Output the [X, Y] coordinate of the center of the cell containing the given text.  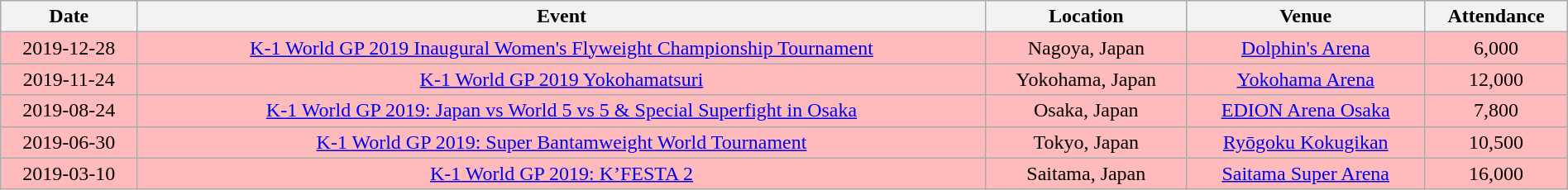
Yokohama Arena [1305, 79]
K-1 World GP 2019 Inaugural Women's Flyweight Championship Tournament [562, 48]
Event [562, 17]
Saitama Super Arena [1305, 173]
Ryōgoku Kokugikan [1305, 142]
2019-06-30 [69, 142]
10,500 [1496, 142]
Venue [1305, 17]
Location [1086, 17]
Date [69, 17]
2019-12-28 [69, 48]
Nagoya, Japan [1086, 48]
2019-11-24 [69, 79]
EDION Arena Osaka [1305, 111]
K-1 World GP 2019: Super Bantamweight World Tournament [562, 142]
Saitama, Japan [1086, 173]
12,000 [1496, 79]
6,000 [1496, 48]
16,000 [1496, 173]
Attendance [1496, 17]
Yokohama, Japan [1086, 79]
K-1 World GP 2019 Yokohamatsuri [562, 79]
Osaka, Japan [1086, 111]
Tokyo, Japan [1086, 142]
7,800 [1496, 111]
2019-08-24 [69, 111]
2019-03-10 [69, 173]
K-1 World GP 2019: K’FESTA 2 [562, 173]
K-1 World GP 2019: Japan vs World 5 vs 5 & Special Superfight in Osaka [562, 111]
Dolphin's Arena [1305, 48]
